Pinpoint the cell where the given text exists, returning its [x, y] midpoint coordinate. 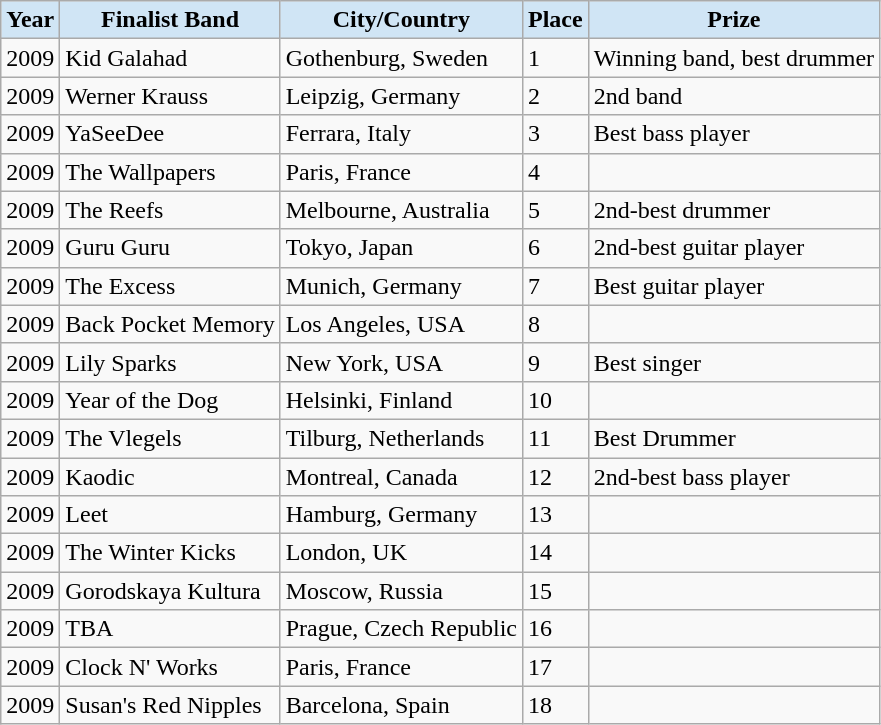
Leipzig, Germany [401, 96]
Werner Krauss [170, 96]
Melbourne, Australia [401, 210]
Clock N' Works [170, 667]
Best Drummer [734, 438]
12 [555, 477]
15 [555, 591]
Lily Sparks [170, 362]
10 [555, 400]
3 [555, 134]
Helsinki, Finland [401, 400]
11 [555, 438]
2 [555, 96]
Gothenburg, Sweden [401, 58]
Montreal, Canada [401, 477]
6 [555, 248]
Prague, Czech Republic [401, 629]
2nd-best guitar player [734, 248]
4 [555, 172]
Barcelona, Spain [401, 705]
Leet [170, 515]
14 [555, 553]
Moscow, Russia [401, 591]
2nd band [734, 96]
YaSeeDee [170, 134]
Munich, Germany [401, 286]
Kid Galahad [170, 58]
The Winter Kicks [170, 553]
9 [555, 362]
The Wallpapers [170, 172]
18 [555, 705]
TBA [170, 629]
The Excess [170, 286]
The Reefs [170, 210]
2nd-best bass player [734, 477]
Los Angeles, USA [401, 324]
Gorodskaya Kultura [170, 591]
Tokyo, Japan [401, 248]
16 [555, 629]
Winning band, best drummer [734, 58]
Best guitar player [734, 286]
Susan's Red Nipples [170, 705]
7 [555, 286]
Prize [734, 20]
Best singer [734, 362]
New York, USA [401, 362]
The Vlegels [170, 438]
17 [555, 667]
Ferrara, Italy [401, 134]
Back Pocket Memory [170, 324]
1 [555, 58]
Year [30, 20]
13 [555, 515]
Place [555, 20]
8 [555, 324]
London, UK [401, 553]
Finalist Band [170, 20]
Tilburg, Netherlands [401, 438]
5 [555, 210]
Guru Guru [170, 248]
Best bass player [734, 134]
Kaodic [170, 477]
Year of the Dog [170, 400]
City/Country [401, 20]
2nd-best drummer [734, 210]
Hamburg, Germany [401, 515]
